Return [x, y] of the center of cell containing provided text 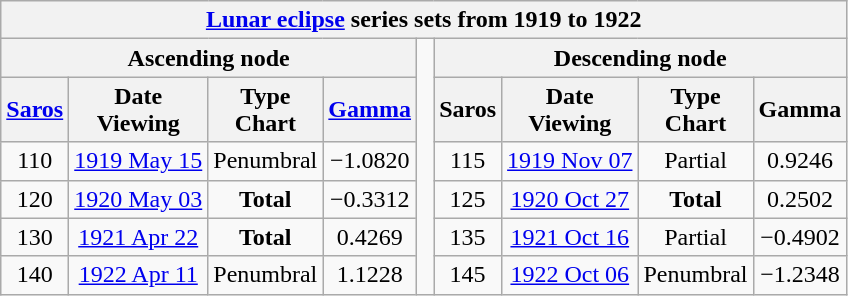
1921 Apr 22 [138, 237]
1920 Oct 27 [570, 199]
130 [35, 237]
−0.4902 [800, 237]
110 [35, 161]
1922 Oct 06 [570, 275]
Descending node [640, 58]
Ascending node [209, 58]
0.2502 [800, 199]
1921 Oct 16 [570, 237]
120 [35, 199]
1920 May 03 [138, 199]
1919 May 15 [138, 161]
−0.3312 [370, 199]
135 [468, 237]
−1.2348 [800, 275]
125 [468, 199]
140 [35, 275]
1.1228 [370, 275]
115 [468, 161]
1919 Nov 07 [570, 161]
1922 Apr 11 [138, 275]
145 [468, 275]
Lunar eclipse series sets from 1919 to 1922 [424, 20]
0.4269 [370, 237]
0.9246 [800, 161]
−1.0820 [370, 161]
